Pinpoint the cell where the given text exists, returning its (X, Y) midpoint coordinate. 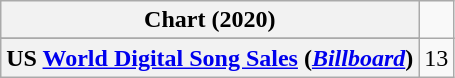
13 (436, 58)
Chart (2020) (210, 20)
US World Digital Song Sales (Billboard) (210, 58)
